For the text-containing cell, return its midpoint in [x, y] coordinate format. 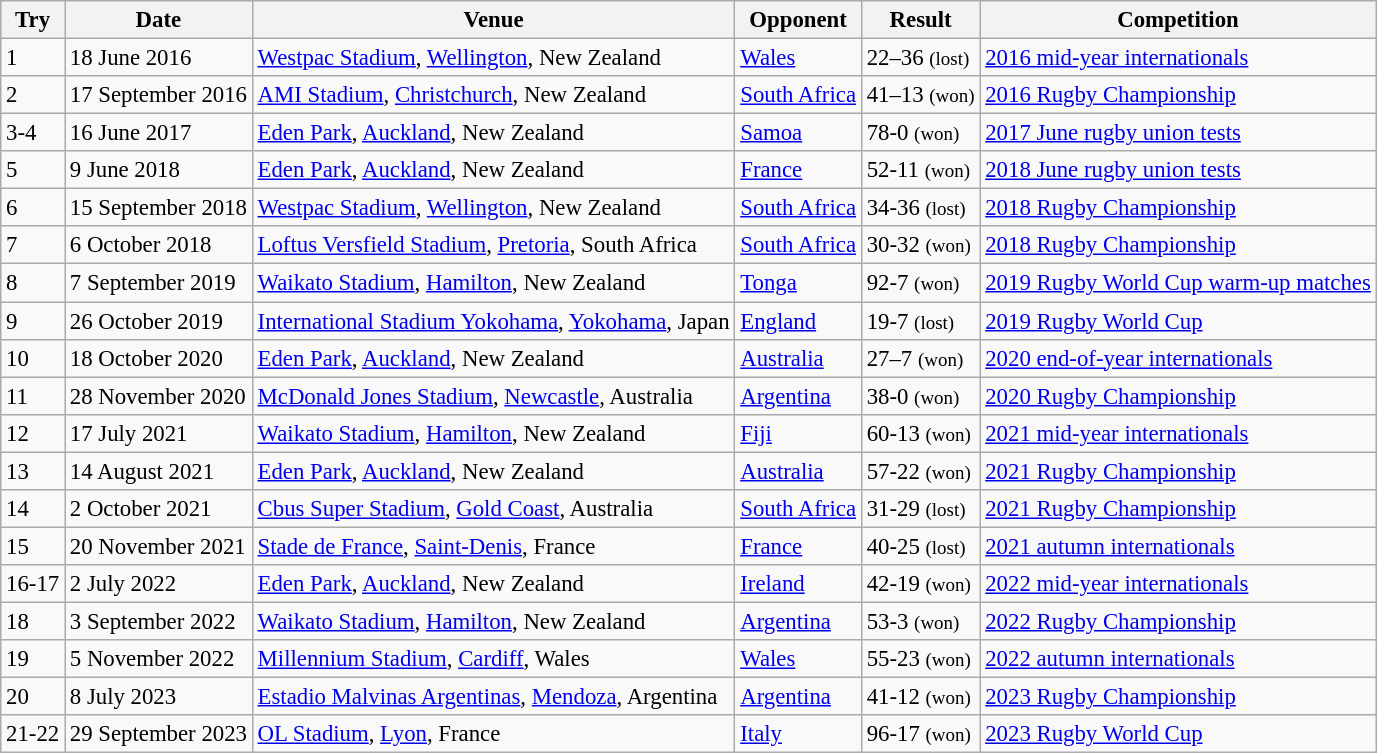
15 [33, 546]
38-0 (won) [920, 396]
41-12 (won) [920, 697]
17 September 2016 [158, 95]
2 October 2021 [158, 509]
OL Stadium, Lyon, France [494, 734]
34-36 (lost) [920, 208]
29 September 2023 [158, 734]
Samoa [798, 133]
20 [33, 697]
96-17 (won) [920, 734]
2016 mid-year internationals [1178, 58]
53-3 (won) [920, 621]
11 [33, 396]
2020 end-of-year internationals [1178, 358]
Cbus Super Stadium, Gold Coast, Australia [494, 509]
7 September 2019 [158, 283]
57-22 (won) [920, 471]
9 June 2018 [158, 170]
28 November 2020 [158, 396]
2021 mid-year internationals [1178, 433]
2022 Rugby Championship [1178, 621]
18 October 2020 [158, 358]
12 [33, 433]
31-29 (lost) [920, 509]
14 August 2021 [158, 471]
40-25 (lost) [920, 546]
22–36 (lost) [920, 58]
2018 June rugby union tests [1178, 170]
2019 Rugby World Cup [1178, 321]
Loftus Versfield Stadium, Pretoria, South Africa [494, 245]
2023 Rugby World Cup [1178, 734]
13 [33, 471]
6 October 2018 [158, 245]
16 June 2017 [158, 133]
18 June 2016 [158, 58]
Result [920, 20]
Fiji [798, 433]
14 [33, 509]
Millennium Stadium, Cardiff, Wales [494, 659]
60-13 (won) [920, 433]
England [798, 321]
2023 Rugby Championship [1178, 697]
17 July 2021 [158, 433]
Competition [1178, 20]
Italy [798, 734]
1 [33, 58]
6 [33, 208]
Date [158, 20]
8 [33, 283]
26 October 2019 [158, 321]
16-17 [33, 584]
2019 Rugby World Cup warm-up matches [1178, 283]
55-23 (won) [920, 659]
3 September 2022 [158, 621]
21-22 [33, 734]
10 [33, 358]
3-4 [33, 133]
2 [33, 95]
7 [33, 245]
15 September 2018 [158, 208]
19 [33, 659]
30-32 (won) [920, 245]
Tonga [798, 283]
2022 autumn internationals [1178, 659]
2021 autumn internationals [1178, 546]
5 [33, 170]
52-11 (won) [920, 170]
Estadio Malvinas Argentinas, Mendoza, Argentina [494, 697]
9 [33, 321]
2016 Rugby Championship [1178, 95]
2 July 2022 [158, 584]
Venue [494, 20]
8 July 2023 [158, 697]
19-7 (lost) [920, 321]
AMI Stadium, Christchurch, New Zealand [494, 95]
2022 mid-year internationals [1178, 584]
Ireland [798, 584]
27–7 (won) [920, 358]
5 November 2022 [158, 659]
92-7 (won) [920, 283]
41–13 (won) [920, 95]
Try [33, 20]
Stade de France, Saint-Denis, France [494, 546]
18 [33, 621]
78-0 (won) [920, 133]
2017 June rugby union tests [1178, 133]
International Stadium Yokohama, Yokohama, Japan [494, 321]
McDonald Jones Stadium, Newcastle, Australia [494, 396]
20 November 2021 [158, 546]
2020 Rugby Championship [1178, 396]
42-19 (won) [920, 584]
Opponent [798, 20]
